Scan for the cell matching the given text and deliver its [x, y] coordinate at center. 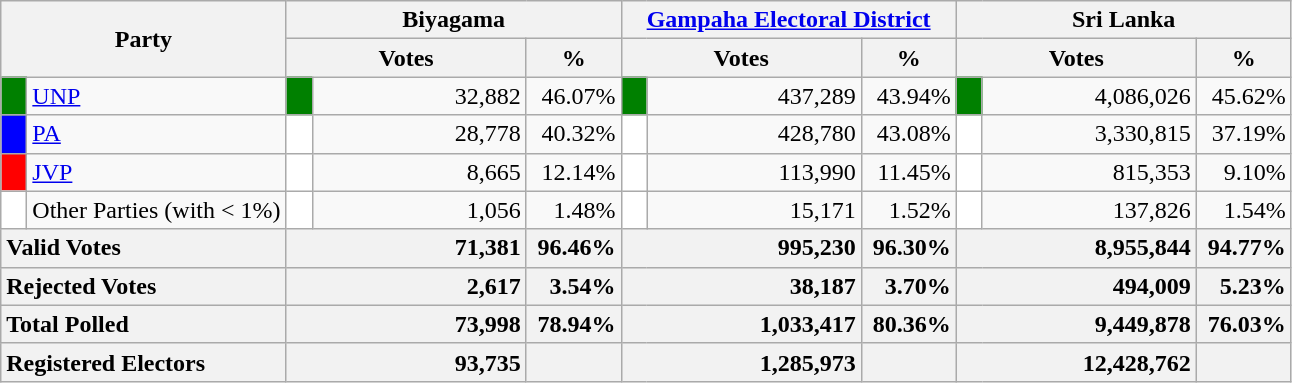
JVP [156, 172]
2,617 [406, 286]
9,449,878 [1076, 324]
40.32% [574, 134]
4,086,026 [1089, 96]
3,330,815 [1089, 134]
71,381 [406, 248]
Gampaha Electoral District [788, 20]
113,990 [754, 172]
32,882 [419, 96]
93,735 [406, 362]
1.54% [1244, 210]
Valid Votes [144, 248]
Rejected Votes [144, 286]
815,353 [1089, 172]
137,826 [1089, 210]
38,187 [741, 286]
80.36% [908, 324]
1.52% [908, 210]
37.19% [1244, 134]
15,171 [754, 210]
Party [144, 39]
3.70% [908, 286]
Other Parties (with < 1%) [156, 210]
PA [156, 134]
8,955,844 [1076, 248]
1,285,973 [741, 362]
8,665 [419, 172]
Sri Lanka [1124, 20]
5.23% [1244, 286]
76.03% [1244, 324]
494,009 [1076, 286]
43.08% [908, 134]
9.10% [1244, 172]
28,778 [419, 134]
78.94% [574, 324]
UNP [156, 96]
12,428,762 [1076, 362]
Total Polled [144, 324]
96.30% [908, 248]
Registered Electors [144, 362]
73,998 [406, 324]
428,780 [754, 134]
11.45% [908, 172]
1.48% [574, 210]
12.14% [574, 172]
45.62% [1244, 96]
437,289 [754, 96]
995,230 [741, 248]
96.46% [574, 248]
3.54% [574, 286]
Biyagama [454, 20]
46.07% [574, 96]
43.94% [908, 96]
1,033,417 [741, 324]
1,056 [419, 210]
94.77% [1244, 248]
